Provide the (X, Y) coordinate of the cell's center where the given text is located.  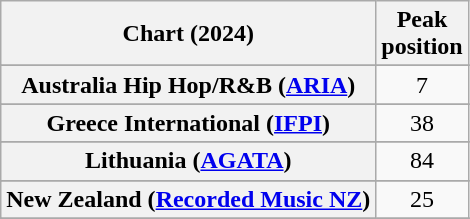
Australia Hip Hop/R&B (ARIA) (188, 85)
25 (422, 199)
38 (422, 123)
Lithuania (AGATA) (188, 161)
New Zealand (Recorded Music NZ) (188, 199)
Greece International (IFPI) (188, 123)
84 (422, 161)
Peakposition (422, 34)
7 (422, 85)
Chart (2024) (188, 34)
